Return the (X, Y) coordinate for the center point of the cell that contains the specified text.  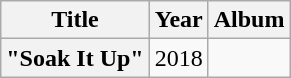
2018 (178, 58)
Title (75, 20)
Album (249, 20)
Year (178, 20)
"Soak It Up" (75, 58)
